Identify which cell holds the provided text, then report its (x, y) central coordinate. 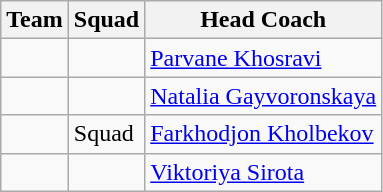
Natalia Gayvoronskaya (264, 96)
Parvane Khosravi (264, 58)
Team (35, 20)
Head Coach (264, 20)
Farkhodjon Kholbekov (264, 134)
Viktoriya Sirota (264, 172)
